Capture the cell that displays the provided text and extract its (X, Y) central coordinate. 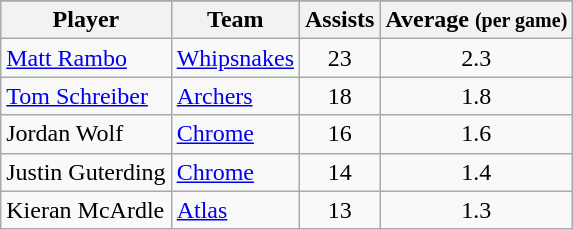
2.3 (476, 58)
1.6 (476, 134)
14 (340, 172)
16 (340, 134)
1.4 (476, 172)
Matt Rambo (86, 58)
Atlas (235, 210)
1.8 (476, 96)
Assists (340, 20)
13 (340, 210)
Player (86, 20)
Kieran McArdle (86, 210)
23 (340, 58)
1.3 (476, 210)
Archers (235, 96)
Jordan Wolf (86, 134)
Team (235, 20)
Average (per game) (476, 20)
Tom Schreiber (86, 96)
Justin Guterding (86, 172)
Whipsnakes (235, 58)
18 (340, 96)
